Locate the cell with the specified text and output its (X, Y) center coordinate. 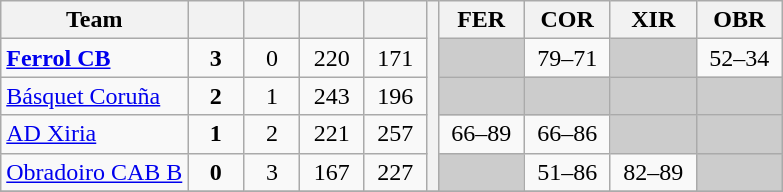
FER (481, 20)
COR (567, 20)
XIR (653, 20)
Básquet Coruña (94, 96)
221 (332, 134)
OBR (739, 20)
79–71 (567, 58)
Team (94, 20)
243 (332, 96)
51–86 (567, 172)
Obradoiro CAB B (94, 172)
167 (332, 172)
257 (395, 134)
AD Xiria (94, 134)
227 (395, 172)
220 (332, 58)
66–86 (567, 134)
82–89 (653, 172)
171 (395, 58)
196 (395, 96)
66–89 (481, 134)
52–34 (739, 58)
Ferrol CB (94, 58)
